Capture the cell that displays the provided text and extract its [X, Y] central coordinate. 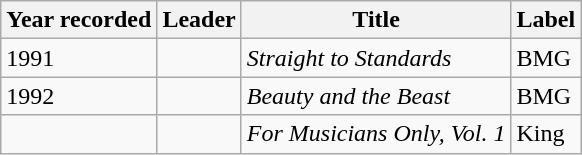
Year recorded [79, 20]
1992 [79, 96]
Straight to Standards [376, 58]
King [546, 134]
Label [546, 20]
Leader [199, 20]
Title [376, 20]
For Musicians Only, Vol. 1 [376, 134]
Beauty and the Beast [376, 96]
1991 [79, 58]
